Identify which cell holds the provided text, then report its (X, Y) central coordinate. 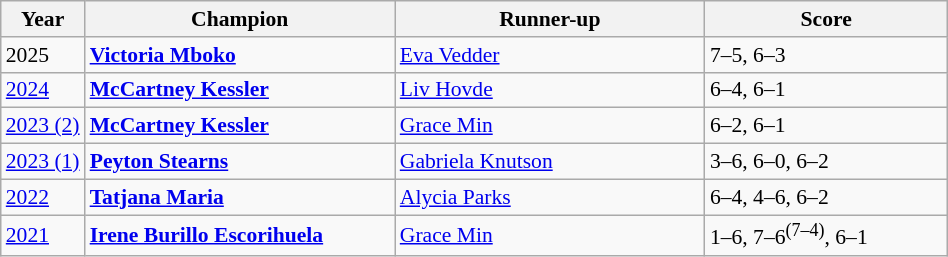
Peyton Stearns (240, 162)
1–6, 7–6(7–4), 6–1 (826, 236)
Alycia Parks (550, 197)
Gabriela Knutson (550, 162)
2021 (43, 236)
7–5, 6–3 (826, 55)
Score (826, 19)
Irene Burillo Escorihuela (240, 236)
Eva Vedder (550, 55)
2023 (2) (43, 126)
Liv Hovde (550, 90)
6–4, 4–6, 6–2 (826, 197)
2024 (43, 90)
Year (43, 19)
2023 (1) (43, 162)
Tatjana Maria (240, 197)
Champion (240, 19)
2022 (43, 197)
6–2, 6–1 (826, 126)
6–4, 6–1 (826, 90)
Runner-up (550, 19)
3–6, 6–0, 6–2 (826, 162)
2025 (43, 55)
Victoria Mboko (240, 55)
